Provide the (x, y) coordinate of the cell's center where the given text is located.  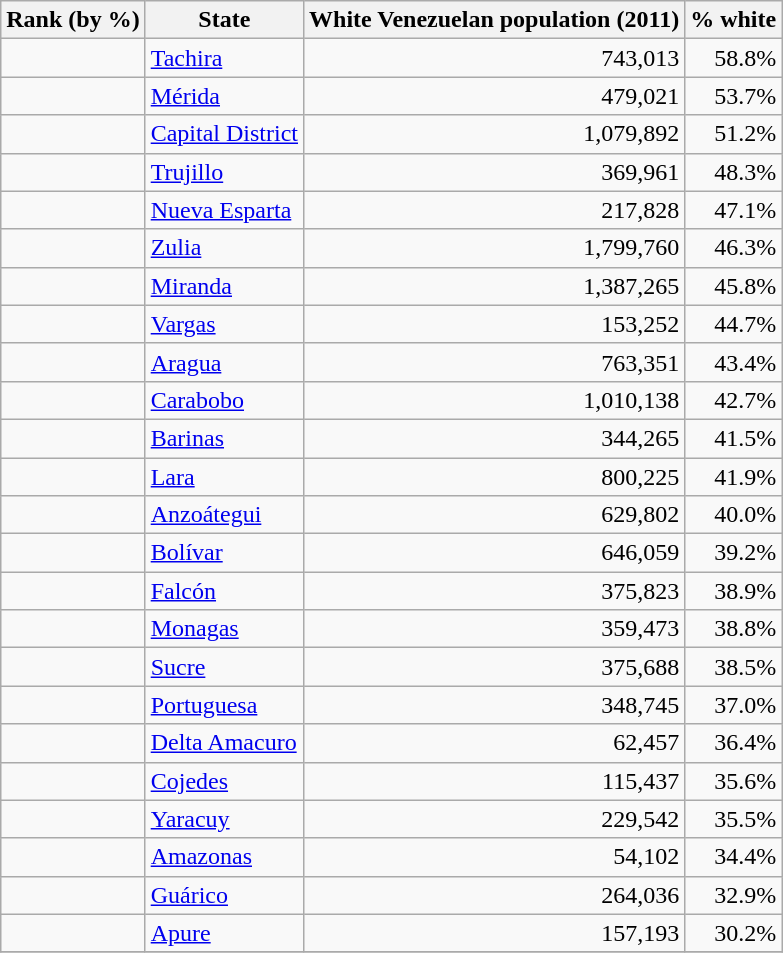
Barinas (224, 438)
41.5% (734, 438)
375,823 (494, 591)
41.9% (734, 477)
264,036 (494, 895)
115,437 (494, 781)
38.9% (734, 591)
1,079,892 (494, 134)
37.0% (734, 705)
51.2% (734, 134)
Cojedes (224, 781)
Carabobo (224, 400)
45.8% (734, 286)
369,961 (494, 172)
229,542 (494, 819)
47.1% (734, 210)
Lara (224, 477)
44.7% (734, 324)
Guárico (224, 895)
Sucre (224, 667)
344,265 (494, 438)
217,828 (494, 210)
40.0% (734, 515)
375,688 (494, 667)
46.3% (734, 248)
Falcón (224, 591)
35.5% (734, 819)
35.6% (734, 781)
Monagas (224, 629)
State (224, 20)
62,457 (494, 743)
34.4% (734, 857)
Aragua (224, 362)
359,473 (494, 629)
Amazonas (224, 857)
Vargas (224, 324)
38.5% (734, 667)
629,802 (494, 515)
Capital District (224, 134)
763,351 (494, 362)
Zulia (224, 248)
Bolívar (224, 553)
Yaracuy (224, 819)
1,799,760 (494, 248)
53.7% (734, 96)
43.4% (734, 362)
White Venezuelan population (2011) (494, 20)
38.8% (734, 629)
646,059 (494, 553)
58.8% (734, 58)
Delta Amacuro (224, 743)
32.9% (734, 895)
54,102 (494, 857)
% white (734, 20)
48.3% (734, 172)
Nueva Esparta (224, 210)
743,013 (494, 58)
Trujillo (224, 172)
348,745 (494, 705)
479,021 (494, 96)
42.7% (734, 400)
36.4% (734, 743)
Mérida (224, 96)
39.2% (734, 553)
153,252 (494, 324)
1,010,138 (494, 400)
1,387,265 (494, 286)
800,225 (494, 477)
Tachira (224, 58)
Portuguesa (224, 705)
Anzoátegui (224, 515)
Rank (by %) (73, 20)
Miranda (224, 286)
30.2% (734, 933)
157,193 (494, 933)
Apure (224, 933)
